Output the (X, Y) coordinate of the center of the cell containing the given text.  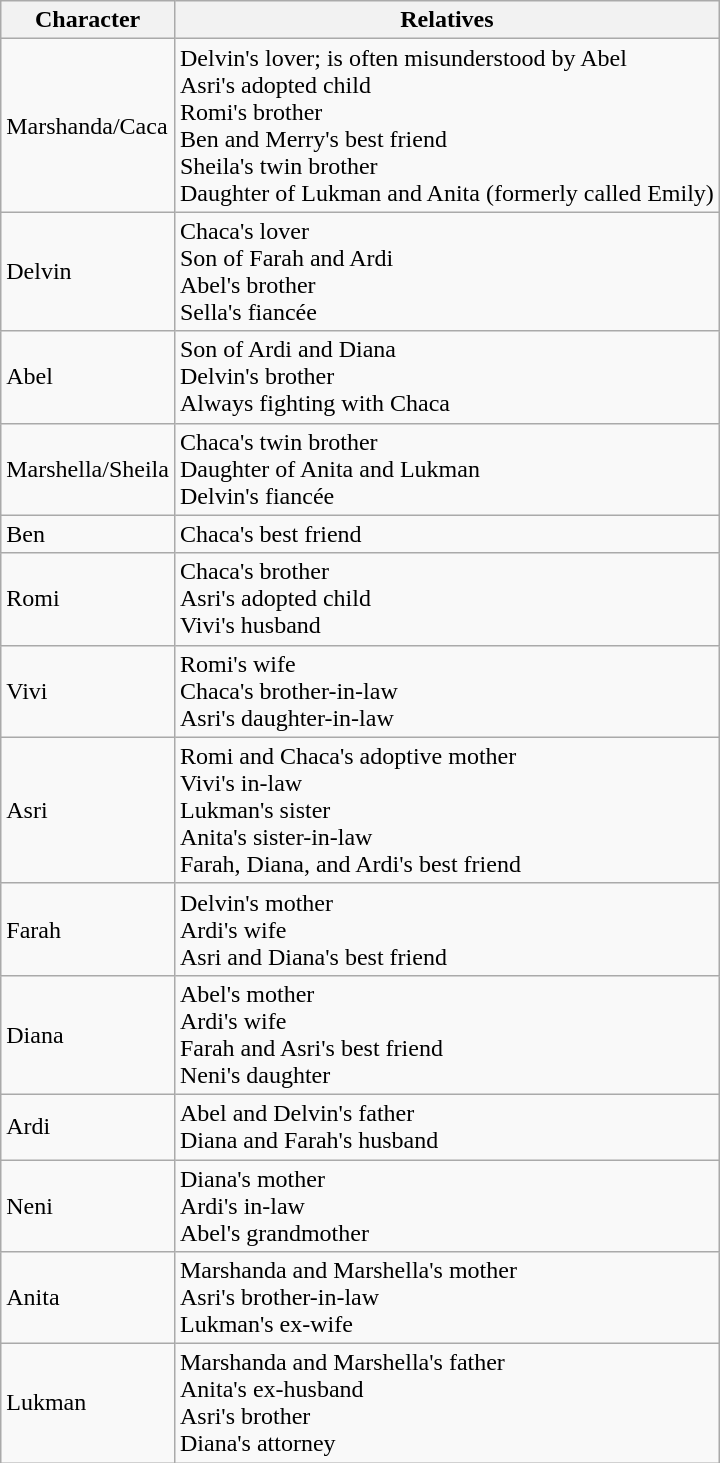
Romi's wife Chaca's brother-in-law Asri's daughter-in-law (446, 691)
Character (88, 20)
Diana (88, 1034)
Asri (88, 810)
Chaca's brother Asri's adopted child Vivi's husband (446, 599)
Vivi (88, 691)
Anita (88, 1298)
Farah (88, 929)
Marshanda and Marshella's father Anita's ex-husband Asri's brother Diana's attorney (446, 1404)
Diana's mother Ardi's in-law Abel's grandmother (446, 1206)
Chaca's best friend (446, 534)
Romi (88, 599)
Neni (88, 1206)
Lukman (88, 1404)
Marshanda/Caca (88, 126)
Delvin (88, 272)
Abel and Delvin's father Diana and Farah's husband (446, 1126)
Chaca's twin brother Daughter of Anita and Lukman Delvin's fiancée (446, 469)
Marshella/Sheila (88, 469)
Abel's mother Ardi's wife Farah and Asri's best friend Neni's daughter (446, 1034)
Relatives (446, 20)
Ardi (88, 1126)
Abel (88, 377)
Ben (88, 534)
Romi and Chaca's adoptive mother Vivi's in-law Lukman's sister Anita's sister-in-law Farah, Diana, and Ardi's best friend (446, 810)
Delvin's mother Ardi's wife Asri and Diana's best friend (446, 929)
Son of Ardi and Diana Delvin's brother Always fighting with Chaca (446, 377)
Chaca's lover Son of Farah and Ardi Abel's brother Sella's fiancée (446, 272)
Marshanda and Marshella's mother Asri's brother-in-law Lukman's ex-wife (446, 1298)
